Extract the [x, y] coordinate from the center of the cell holding the provided text.  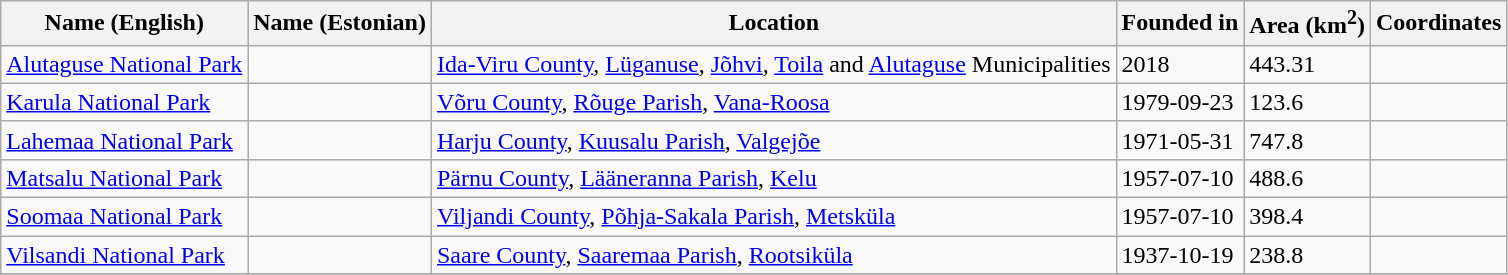
Pärnu County, Lääneranna Parish, Kelu [774, 178]
443.31 [1308, 64]
Founded in [1180, 24]
Alutaguse National Park [124, 64]
Coordinates [1438, 24]
Lahemaa National Park [124, 140]
1979-09-23 [1180, 102]
Karula National Park [124, 102]
Name (English) [124, 24]
Name (Estonian) [340, 24]
Harju County, Kuusalu Parish, Valgejõe [774, 140]
747.8 [1308, 140]
Area (km2) [1308, 24]
Vilsandi National Park [124, 255]
Viljandi County, Põhja-Sakala Parish, Metsküla [774, 217]
123.6 [1308, 102]
1937-10-19 [1180, 255]
Matsalu National Park [124, 178]
Location [774, 24]
1971-05-31 [1180, 140]
2018 [1180, 64]
Soomaa National Park [124, 217]
238.8 [1308, 255]
Ida-Viru County, Lüganuse, Jõhvi, Toila and Alutaguse Municipalities [774, 64]
Võru County, Rõuge Parish, Vana-Roosa [774, 102]
398.4 [1308, 217]
488.6 [1308, 178]
Saare County, Saaremaa Parish, Rootsiküla [774, 255]
